Return [x, y] of the center of cell containing provided text 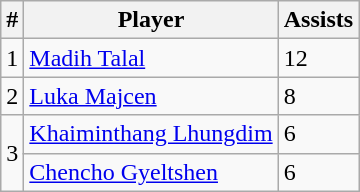
8 [318, 96]
2 [12, 96]
Khaiminthang Lhungdim [151, 134]
3 [12, 153]
# [12, 20]
Madih Talal [151, 58]
12 [318, 58]
Player [151, 20]
Luka Majcen [151, 96]
Assists [318, 20]
Chencho Gyeltshen [151, 172]
1 [12, 58]
